Capture the cell that displays the provided text and extract its (X, Y) central coordinate. 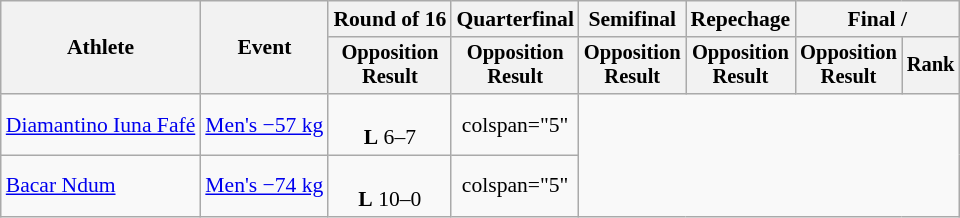
Diamantino Iuna Fafé (101, 124)
Men's −74 kg (264, 186)
Men's −57 kg (264, 124)
Final / (877, 19)
Rank (931, 66)
Repechage (741, 19)
Athlete (101, 48)
Event (264, 48)
Quarterfinal (515, 19)
Round of 16 (390, 19)
Bacar Ndum (101, 186)
L 10–0 (390, 186)
L 6–7 (390, 124)
Semifinal (632, 19)
